Extract the (X, Y) coordinate from the center of the cell holding the provided text.  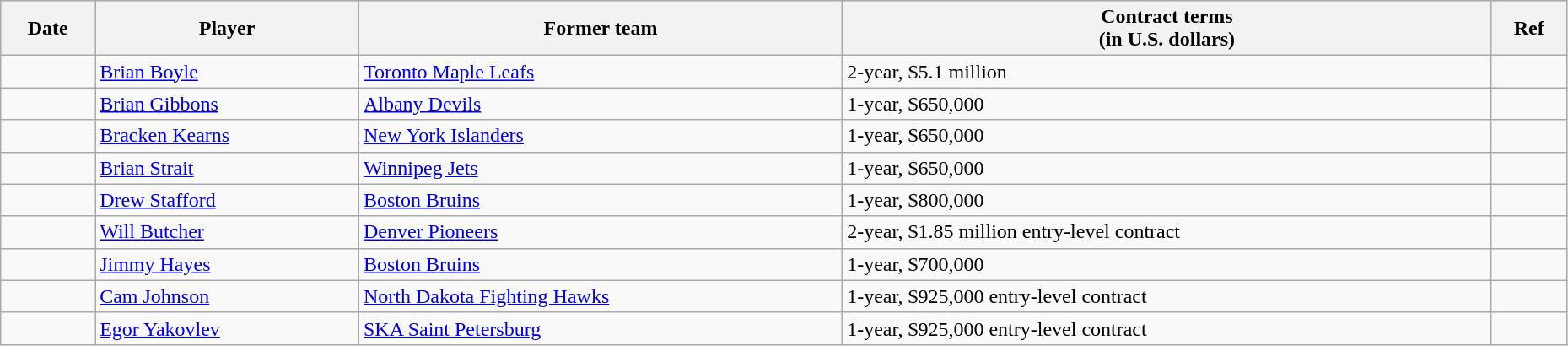
Egor Yakovlev (228, 328)
New York Islanders (601, 136)
Will Butcher (228, 232)
Winnipeg Jets (601, 168)
Jimmy Hayes (228, 264)
Date (48, 29)
Brian Strait (228, 168)
North Dakota Fighting Hawks (601, 296)
SKA Saint Petersburg (601, 328)
1-year, $700,000 (1167, 264)
Player (228, 29)
Bracken Kearns (228, 136)
Ref (1528, 29)
Albany Devils (601, 104)
Brian Gibbons (228, 104)
Former team (601, 29)
2-year, $1.85 million entry-level contract (1167, 232)
Cam Johnson (228, 296)
Denver Pioneers (601, 232)
Brian Boyle (228, 72)
2-year, $5.1 million (1167, 72)
1-year, $800,000 (1167, 200)
Contract terms(in U.S. dollars) (1167, 29)
Toronto Maple Leafs (601, 72)
Drew Stafford (228, 200)
